Scan for the cell matching the given text and deliver its [x, y] coordinate at center. 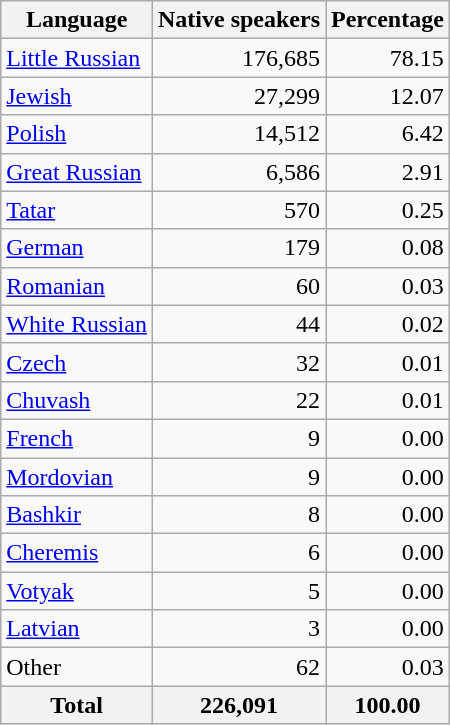
3 [238, 629]
Little Russian [77, 58]
5 [238, 591]
100.00 [388, 705]
French [77, 438]
0.08 [388, 248]
Latvian [77, 629]
Tatar [77, 210]
176,685 [238, 58]
Polish [77, 134]
179 [238, 248]
Bashkir [77, 515]
226,091 [238, 705]
Percentage [388, 20]
2.91 [388, 172]
Czech [77, 362]
Language [77, 20]
Cheremis [77, 553]
32 [238, 362]
Jewish [77, 96]
0.25 [388, 210]
0.02 [388, 324]
Chuvash [77, 400]
8 [238, 515]
Other [77, 667]
6 [238, 553]
14,512 [238, 134]
Great Russian [77, 172]
12.07 [388, 96]
44 [238, 324]
27,299 [238, 96]
60 [238, 286]
Mordovian [77, 477]
78.15 [388, 58]
Total [77, 705]
Romanian [77, 286]
6,586 [238, 172]
White Russian [77, 324]
German [77, 248]
570 [238, 210]
Native speakers [238, 20]
6.42 [388, 134]
Votyak [77, 591]
22 [238, 400]
62 [238, 667]
